Extract the [x, y] coordinate from the center of the cell holding the provided text.  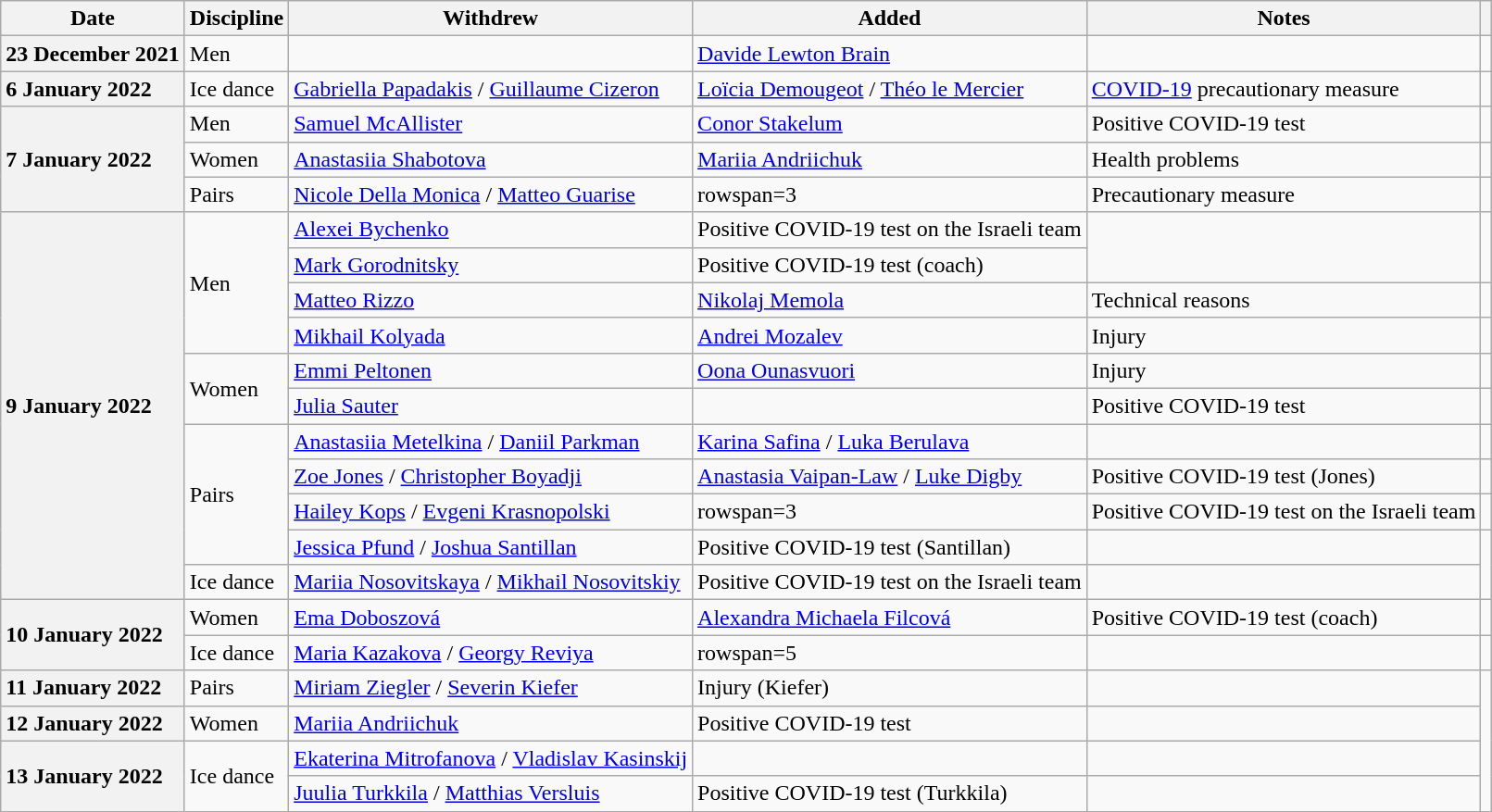
Davide Lewton Brain [890, 54]
Hailey Kops / Evgeni Krasnopolski [491, 512]
Oona Ounasvuori [890, 370]
Alexei Bychenko [491, 230]
COVID-19 precautionary measure [1284, 89]
Mariia Nosovitskaya / Mikhail Nosovitskiy [491, 582]
Conor Stakelum [890, 124]
Discipline [236, 19]
Positive COVID-19 test (Santillan) [890, 547]
Technical reasons [1284, 300]
12 January 2022 [93, 723]
Alexandra Michaela Filcová [890, 618]
Matteo Rizzo [491, 300]
6 January 2022 [93, 89]
Date [93, 19]
Withdrew [491, 19]
Anastasia Vaipan-Law / Luke Digby [890, 477]
Jessica Pfund / Joshua Santillan [491, 547]
11 January 2022 [93, 688]
13 January 2022 [93, 776]
Precautionary measure [1284, 194]
Samuel McAllister [491, 124]
7 January 2022 [93, 159]
rowspan=5 [890, 653]
Loïcia Demougeot / Théo le Mercier [890, 89]
Health problems [1284, 159]
Anastasiia Shabotova [491, 159]
Anastasiia Metelkina / Daniil Parkman [491, 442]
Juulia Turkkila / Matthias Versluis [491, 793]
Added [890, 19]
Mark Gorodnitsky [491, 265]
Nikolaj Memola [890, 300]
Positive COVID-19 test (Jones) [1284, 477]
Notes [1284, 19]
Mikhail Kolyada [491, 335]
Injury (Kiefer) [890, 688]
Zoe Jones / Christopher Boyadji [491, 477]
Emmi Peltonen [491, 370]
Gabriella Papadakis / Guillaume Cizeron [491, 89]
Karina Safina / Luka Berulava [890, 442]
Ema Doboszová [491, 618]
Julia Sauter [491, 406]
9 January 2022 [93, 406]
Ekaterina Mitrofanova / Vladislav Kasinskij [491, 758]
Nicole Della Monica / Matteo Guarise [491, 194]
10 January 2022 [93, 635]
23 December 2021 [93, 54]
Miriam Ziegler / Severin Kiefer [491, 688]
Andrei Mozalev [890, 335]
Positive COVID-19 test (Turkkila) [890, 793]
Maria Kazakova / Georgy Reviya [491, 653]
